Locate the cell with the specified text and output its [x, y] center coordinate. 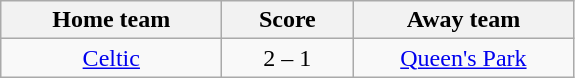
Celtic [112, 58]
Away team [464, 20]
Queen's Park [464, 58]
Home team [112, 20]
2 – 1 [288, 58]
Score [288, 20]
